Identify which cell holds the provided text, then report its (x, y) central coordinate. 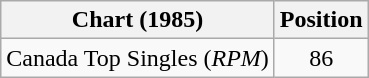
Canada Top Singles (RPM) (138, 58)
Position (321, 20)
Chart (1985) (138, 20)
86 (321, 58)
